Determine the (X, Y) coordinate at the center of the cell enclosing the given text.  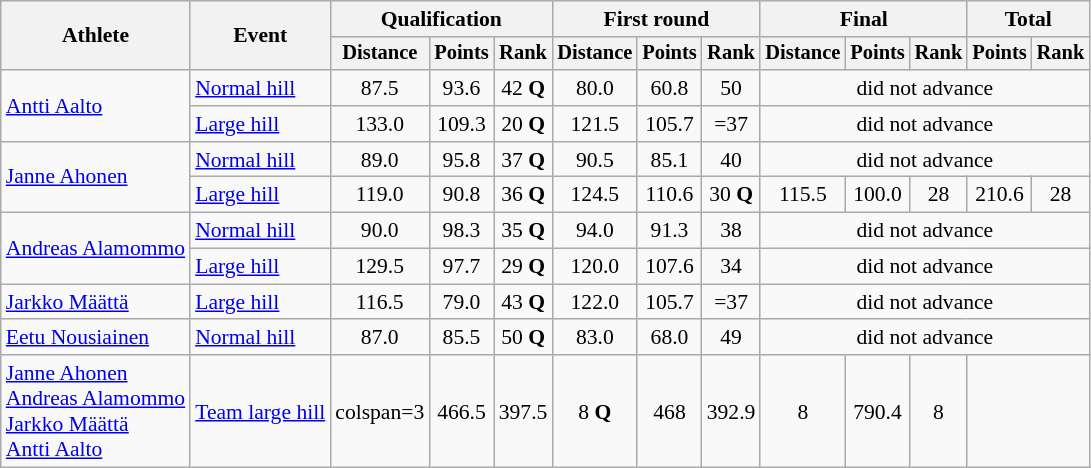
116.5 (380, 302)
95.8 (461, 160)
36 Q (524, 195)
91.3 (669, 231)
50 Q (524, 338)
121.5 (594, 124)
43 Q (524, 302)
90.0 (380, 231)
466.5 (461, 411)
42 Q (524, 88)
109.3 (461, 124)
80.0 (594, 88)
Andreas Alamommo (96, 248)
85.1 (669, 160)
20 Q (524, 124)
Antti Aalto (96, 106)
Total (1028, 19)
122.0 (594, 302)
50 (732, 88)
Janne Ahonen (96, 178)
133.0 (380, 124)
115.5 (802, 195)
colspan=3 (380, 411)
8 Q (594, 411)
Janne AhonenAndreas AlamommoJarkko MäättäAntti Aalto (96, 411)
392.9 (732, 411)
83.0 (594, 338)
49 (732, 338)
Eetu Nousiainen (96, 338)
29 Q (524, 267)
100.0 (877, 195)
93.6 (461, 88)
94.0 (594, 231)
85.5 (461, 338)
107.6 (669, 267)
38 (732, 231)
60.8 (669, 88)
Final (864, 19)
Athlete (96, 36)
98.3 (461, 231)
90.5 (594, 160)
30 Q (732, 195)
120.0 (594, 267)
Jarkko Määttä (96, 302)
40 (732, 160)
129.5 (380, 267)
87.5 (380, 88)
119.0 (380, 195)
37 Q (524, 160)
97.7 (461, 267)
Qualification (441, 19)
110.6 (669, 195)
79.0 (461, 302)
68.0 (669, 338)
790.4 (877, 411)
89.0 (380, 160)
Team large hill (260, 411)
34 (732, 267)
124.5 (594, 195)
468 (669, 411)
210.6 (999, 195)
397.5 (524, 411)
35 Q (524, 231)
90.8 (461, 195)
First round (656, 19)
87.0 (380, 338)
Event (260, 36)
